Capture the cell that displays the provided text and extract its (x, y) central coordinate. 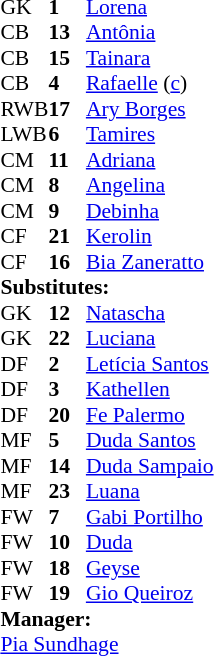
4 (67, 83)
Manager: (106, 619)
17 (67, 109)
16 (67, 262)
20 (67, 415)
Luciana (150, 339)
10 (67, 543)
Gabi Portilho (150, 517)
Rafaelle (c) (150, 83)
Geyse (150, 568)
11 (67, 160)
6 (67, 135)
Antônia (150, 33)
9 (67, 211)
Angelina (150, 185)
Ary Borges (150, 109)
Debinha (150, 211)
Natascha (150, 313)
Luana (150, 491)
Gio Queiroz (150, 593)
Kathellen (150, 389)
14 (67, 466)
2 (67, 364)
Duda Santos (150, 441)
Duda (150, 543)
RWB (24, 109)
8 (67, 185)
Letícia Santos (150, 364)
19 (67, 593)
23 (67, 491)
Substitutes: (106, 287)
Fe Palermo (150, 415)
Tainara (150, 58)
3 (67, 389)
12 (67, 313)
Adriana (150, 160)
5 (67, 441)
22 (67, 339)
Duda Sampaio (150, 466)
18 (67, 568)
15 (67, 58)
Kerolin (150, 237)
Bia Zaneratto (150, 262)
7 (67, 517)
LWB (24, 135)
21 (67, 237)
13 (67, 33)
Tamires (150, 135)
